Pinpoint the cell where the given text exists, returning its [x, y] midpoint coordinate. 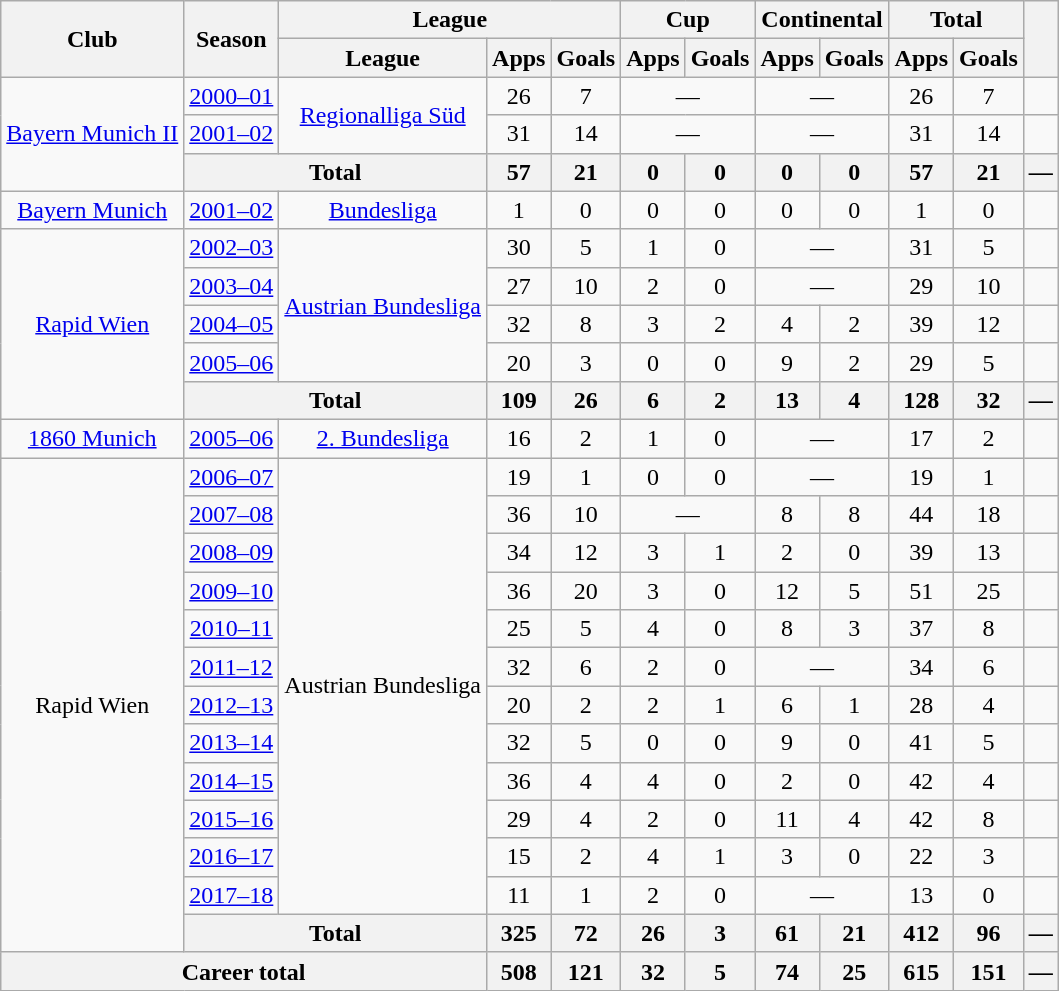
22 [921, 857]
1860 Munich [92, 438]
Continental [822, 20]
51 [921, 591]
Bayern Munich [92, 210]
109 [519, 400]
Season [232, 39]
74 [787, 971]
2007–08 [232, 515]
2006–07 [232, 477]
Bayern Munich II [92, 134]
2009–10 [232, 591]
Career total [244, 971]
2011–12 [232, 667]
30 [519, 248]
2017–18 [232, 895]
508 [519, 971]
Club [92, 39]
72 [586, 933]
2008–09 [232, 553]
17 [921, 438]
15 [519, 857]
37 [921, 629]
2. Bundesliga [383, 438]
41 [921, 743]
27 [519, 286]
Regionalliga Süd [383, 115]
18 [989, 515]
44 [921, 515]
16 [519, 438]
151 [989, 971]
2014–15 [232, 781]
2004–05 [232, 324]
2000–01 [232, 96]
Bundesliga [383, 210]
2012–13 [232, 705]
121 [586, 971]
325 [519, 933]
Cup [688, 20]
2013–14 [232, 743]
615 [921, 971]
2010–11 [232, 629]
128 [921, 400]
28 [921, 705]
96 [989, 933]
2015–16 [232, 819]
2002–03 [232, 248]
2016–17 [232, 857]
412 [921, 933]
2003–04 [232, 286]
61 [787, 933]
